Scan for the cell matching the given text and deliver its [x, y] coordinate at center. 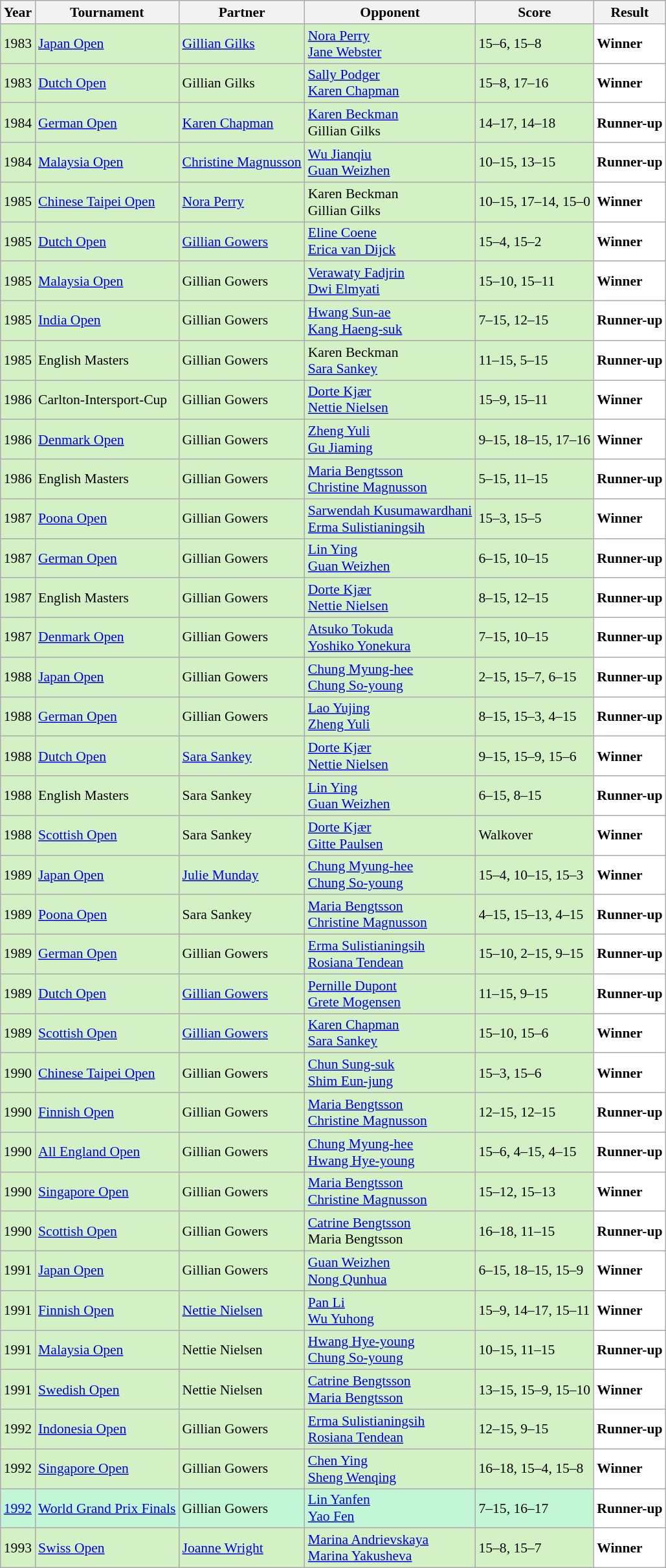
15–4, 15–2 [535, 241]
Marina Andrievskaya Marina Yakusheva [390, 1548]
15–12, 15–13 [535, 1192]
1993 [18, 1548]
Carlton-Intersport-Cup [107, 400]
Year [18, 12]
15–3, 15–5 [535, 518]
Opponent [390, 12]
15–9, 14–17, 15–11 [535, 1311]
Hwang Sun-ae Kang Haeng-suk [390, 321]
Swedish Open [107, 1390]
Pernille Dupont Grete Mogensen [390, 994]
Sally Podger Karen Chapman [390, 83]
4–15, 15–13, 4–15 [535, 915]
15–10, 2–15, 9–15 [535, 955]
14–17, 14–18 [535, 123]
12–15, 9–15 [535, 1429]
16–18, 15–4, 15–8 [535, 1469]
7–15, 16–17 [535, 1508]
2–15, 15–7, 6–15 [535, 677]
Sarwendah Kusumawardhani Erma Sulistianingsih [390, 518]
16–18, 11–15 [535, 1232]
Karen Chapman Sara Sankey [390, 1034]
Zheng Yuli Gu Jiaming [390, 439]
Indonesia Open [107, 1429]
10–15, 17–14, 15–0 [535, 202]
Eline Coene Erica van Dijck [390, 241]
15–6, 15–8 [535, 44]
9–15, 18–15, 17–16 [535, 439]
Lao Yujing Zheng Yuli [390, 716]
12–15, 12–15 [535, 1113]
Verawaty Fadjrin Dwi Elmyati [390, 281]
7–15, 10–15 [535, 637]
Chun Sung-suk Shim Eun-jung [390, 1073]
15–9, 15–11 [535, 400]
Dorte Kjær Gitte Paulsen [390, 835]
Joanne Wright [241, 1548]
15–8, 15–7 [535, 1548]
Guan Weizhen Nong Qunhua [390, 1271]
Tournament [107, 12]
Julie Munday [241, 874]
Partner [241, 12]
Swiss Open [107, 1548]
6–15, 10–15 [535, 558]
Walkover [535, 835]
15–10, 15–6 [535, 1034]
Nora Perry Jane Webster [390, 44]
10–15, 13–15 [535, 162]
8–15, 15–3, 4–15 [535, 716]
Chen Ying Sheng Wenqing [390, 1469]
Christine Magnusson [241, 162]
Karen Beckman Sara Sankey [390, 360]
Atsuko Tokuda Yoshiko Yonekura [390, 637]
Karen Chapman [241, 123]
11–15, 9–15 [535, 994]
15–4, 10–15, 15–3 [535, 874]
15–6, 4–15, 4–15 [535, 1152]
Chung Myung-hee Hwang Hye-young [390, 1152]
World Grand Prix Finals [107, 1508]
Lin Yanfen Yao Fen [390, 1508]
Hwang Hye-young Chung So-young [390, 1350]
13–15, 15–9, 15–10 [535, 1390]
8–15, 12–15 [535, 598]
Nora Perry [241, 202]
5–15, 11–15 [535, 479]
11–15, 5–15 [535, 360]
15–10, 15–11 [535, 281]
Result [629, 12]
All England Open [107, 1152]
7–15, 12–15 [535, 321]
Pan Li Wu Yuhong [390, 1311]
15–3, 15–6 [535, 1073]
9–15, 15–9, 15–6 [535, 756]
15–8, 17–16 [535, 83]
Score [535, 12]
Wu Jianqiu Guan Weizhen [390, 162]
6–15, 8–15 [535, 795]
India Open [107, 321]
10–15, 11–15 [535, 1350]
6–15, 18–15, 15–9 [535, 1271]
